From the cell containing the given text, extract its center point as [X, Y] coordinate. 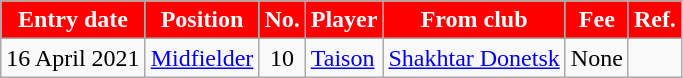
10 [282, 58]
Ref. [654, 20]
Shakhtar Donetsk [474, 58]
From club [474, 20]
Midfielder [202, 58]
Taison [344, 58]
No. [282, 20]
Position [202, 20]
None [596, 58]
16 April 2021 [73, 58]
Player [344, 20]
Fee [596, 20]
Entry date [73, 20]
